From the cell containing the given text, extract its center point as (x, y) coordinate. 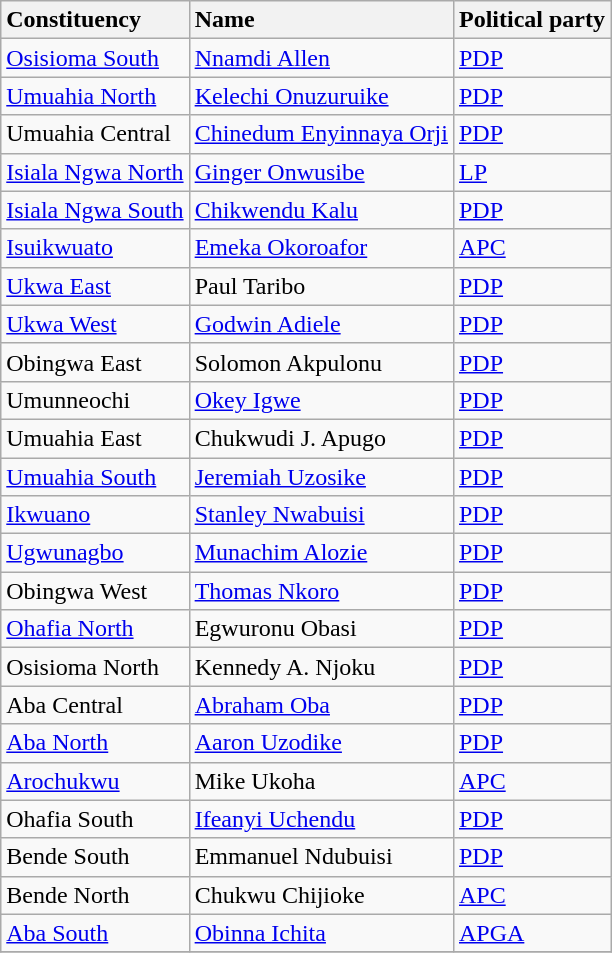
Ukwa West (95, 324)
Chikwendu Kalu (321, 210)
Umuahia East (95, 438)
LP (532, 172)
Egwuronu Obasi (321, 629)
Obingwa West (95, 591)
Ugwunagbo (95, 553)
Solomon Akpulonu (321, 362)
Ginger Onwusibe (321, 172)
Political party (532, 20)
Emeka Okoroafor (321, 248)
Bende North (95, 895)
Emmanuel Ndubuisi (321, 857)
APGA (532, 933)
Isiala Ngwa South (95, 210)
Isiala Ngwa North (95, 172)
Ukwa East (95, 286)
Munachim Alozie (321, 553)
Mike Ukoha (321, 781)
Kelechi Onuzuruike (321, 96)
Ohafia South (95, 819)
Umuahia South (95, 477)
Okey Igwe (321, 400)
Obingwa East (95, 362)
Jeremiah Uzosike (321, 477)
Abraham Oba (321, 705)
Chukwudi J. Apugo (321, 438)
Aba Central (95, 705)
Obinna Ichita (321, 933)
Ohafia North (95, 629)
Chukwu Chijioke (321, 895)
Godwin Adiele (321, 324)
Aba South (95, 933)
Umunneochi (95, 400)
Name (321, 20)
Umuahia Central (95, 134)
Aba North (95, 743)
Ifeanyi Uchendu (321, 819)
Nnamdi Allen (321, 58)
Thomas Nkoro (321, 591)
Kennedy A. Njoku (321, 667)
Ikwuano (95, 515)
Osisioma North (95, 667)
Paul Taribo (321, 286)
Osisioma South (95, 58)
Umuahia North (95, 96)
Chinedum Enyinnaya Orji (321, 134)
Isuikwuato (95, 248)
Bende South (95, 857)
Stanley Nwabuisi (321, 515)
Constituency (95, 20)
Arochukwu (95, 781)
Aaron Uzodike (321, 743)
